Output the [X, Y] coordinate of the center of the cell containing the given text.  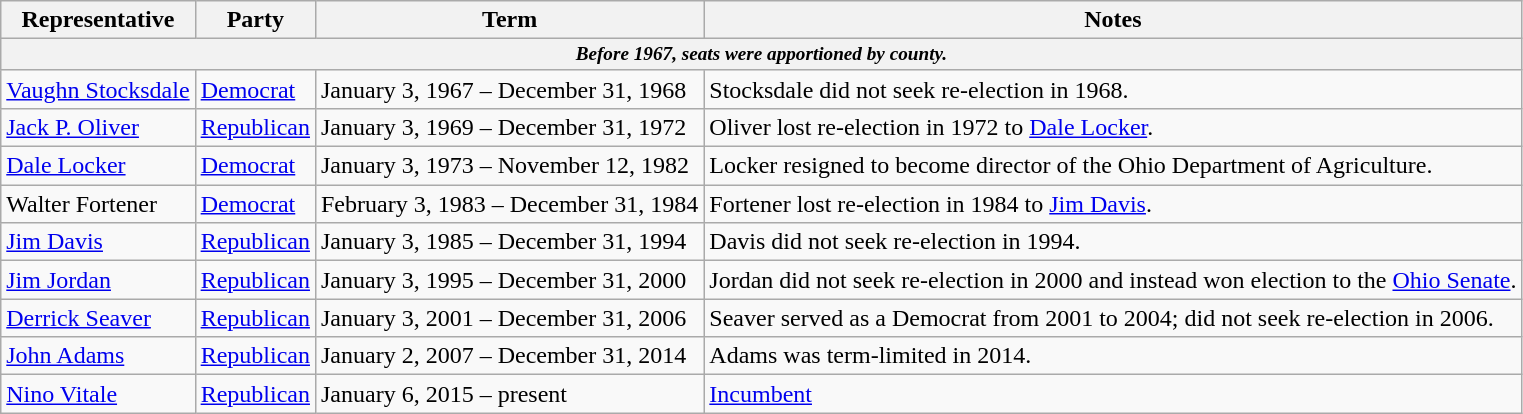
January 3, 1995 – December 31, 2000 [509, 280]
Davis did not seek re-election in 1994. [1113, 242]
January 3, 1969 – December 31, 1972 [509, 128]
January 3, 1985 – December 31, 1994 [509, 242]
Vaughn Stocksdale [98, 89]
February 3, 1983 – December 31, 1984 [509, 204]
Before 1967, seats were apportioned by county. [762, 55]
January 3, 1967 – December 31, 1968 [509, 89]
January 6, 2015 – present [509, 394]
January 3, 1973 – November 12, 1982 [509, 166]
Stocksdale did not seek re-election in 1968. [1113, 89]
Incumbent [1113, 394]
Representative [98, 20]
January 3, 2001 – December 31, 2006 [509, 318]
Term [509, 20]
Jim Davis [98, 242]
Walter Fortener [98, 204]
Party [255, 20]
Seaver served as a Democrat from 2001 to 2004; did not seek re-election in 2006. [1113, 318]
Adams was term-limited in 2014. [1113, 356]
John Adams [98, 356]
Notes [1113, 20]
Jim Jordan [98, 280]
Locker resigned to become director of the Ohio Department of Agriculture. [1113, 166]
Nino Vitale [98, 394]
Jack P. Oliver [98, 128]
Dale Locker [98, 166]
January 2, 2007 – December 31, 2014 [509, 356]
Fortener lost re-election in 1984 to Jim Davis. [1113, 204]
Jordan did not seek re-election in 2000 and instead won election to the Ohio Senate. [1113, 280]
Derrick Seaver [98, 318]
Oliver lost re-election in 1972 to Dale Locker. [1113, 128]
